Output the (X, Y) coordinate of the center of the cell containing the given text.  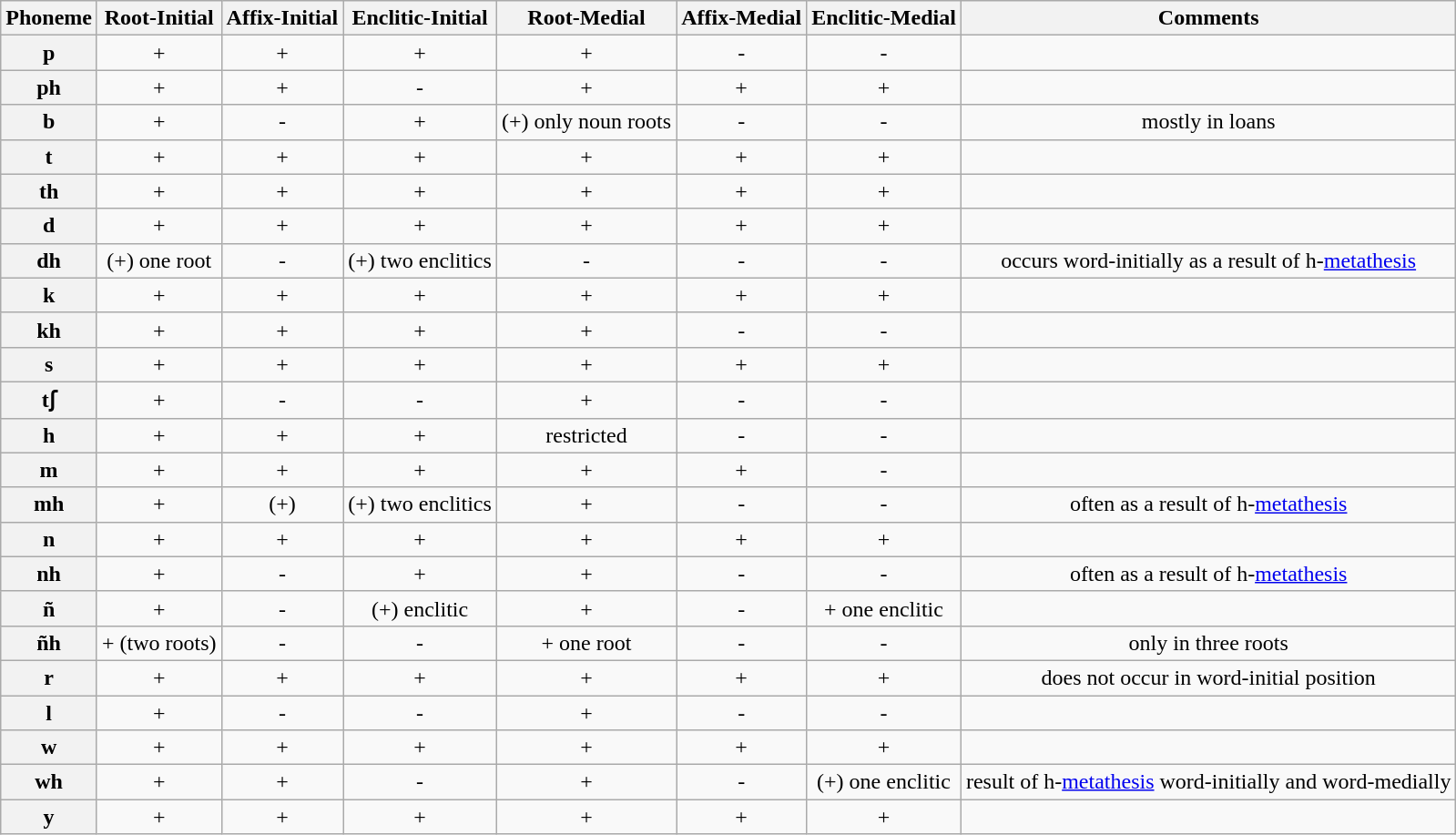
dh (49, 260)
Root-Initial (158, 18)
only in three roots (1208, 643)
ñ (49, 608)
tʃ (49, 400)
kh (49, 330)
l (49, 713)
y (49, 817)
d (49, 226)
+ one enclitic (884, 608)
Affix-Medial (741, 18)
p (49, 53)
wh (49, 782)
s (49, 364)
nh (49, 574)
mostly in loans (1208, 122)
(+) only noun roots (586, 122)
+ one root (586, 643)
n (49, 539)
(+) (282, 504)
Affix-Initial (282, 18)
Enclitic-Medial (884, 18)
Root-Medial (586, 18)
b (49, 122)
Enclitic-Initial (421, 18)
w (49, 748)
ñh (49, 643)
does not occur in word-initial position (1208, 677)
(+) one root (158, 260)
th (49, 191)
t (49, 157)
result of h-metathesis word-initially and word-medially (1208, 782)
+ (two roots) (158, 643)
k (49, 295)
h (49, 435)
m (49, 470)
Phoneme (49, 18)
(+) enclitic (421, 608)
ph (49, 87)
Comments (1208, 18)
mh (49, 504)
r (49, 677)
occurs word-initially as a result of h-metathesis (1208, 260)
(+) one enclitic (884, 782)
restricted (586, 435)
